Find where the given text appears and provide that cell's center as (X, Y) coordinate. 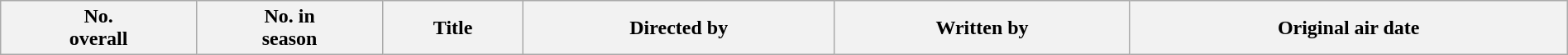
Original air date (1348, 28)
Title (453, 28)
Written by (982, 28)
Directed by (678, 28)
No.overall (99, 28)
No. inseason (289, 28)
